Return the (x, y) coordinate for the center point of the cell that contains the specified text.  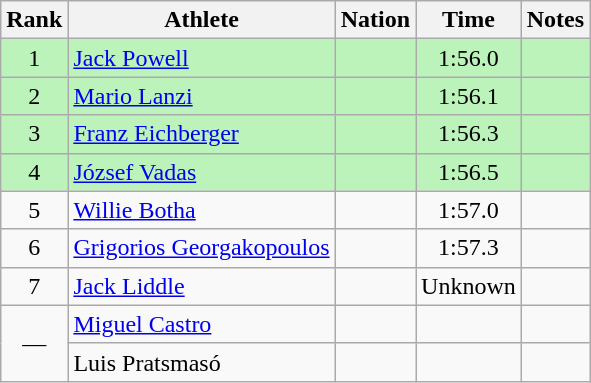
Luis Pratsmasó (202, 362)
Rank (34, 20)
1:56.1 (469, 96)
Jack Liddle (202, 286)
Jack Powell (202, 58)
1:57.3 (469, 248)
Mario Lanzi (202, 96)
1 (34, 58)
Miguel Castro (202, 324)
1:56.3 (469, 134)
7 (34, 286)
Time (469, 20)
5 (34, 210)
2 (34, 96)
— (34, 343)
6 (34, 248)
3 (34, 134)
Nation (375, 20)
1:57.0 (469, 210)
Franz Eichberger (202, 134)
Athlete (202, 20)
Unknown (469, 286)
József Vadas (202, 172)
Grigorios Georgakopoulos (202, 248)
Willie Botha (202, 210)
4 (34, 172)
1:56.5 (469, 172)
Notes (555, 20)
1:56.0 (469, 58)
